Find where the given text appears and provide that cell's center as (X, Y) coordinate. 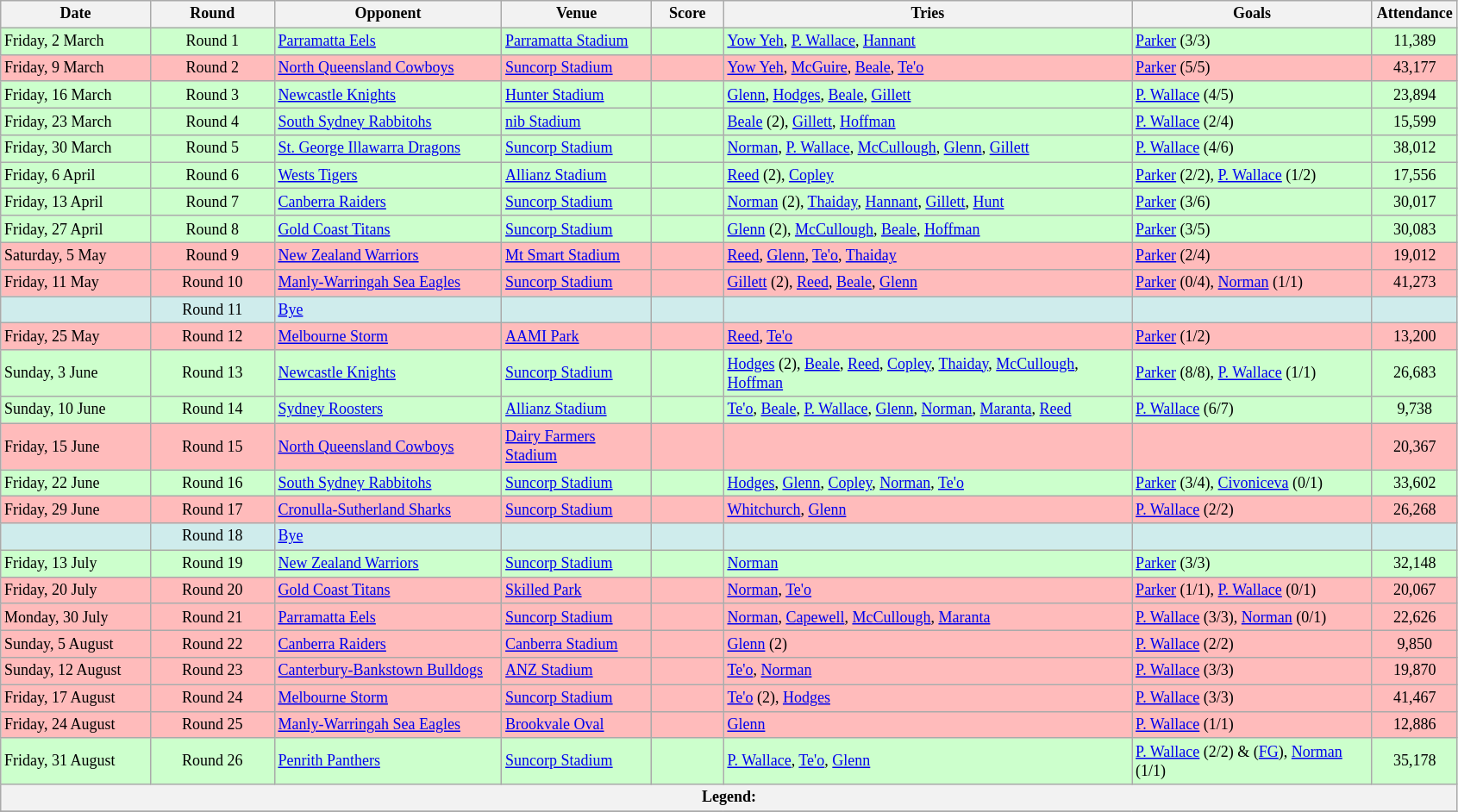
19,012 (1414, 255)
Glenn (2), McCullough, Beale, Hoffman (928, 229)
Round 18 (212, 536)
Round 25 (212, 724)
P. Wallace (6/7) (1252, 410)
Parker (5/5) (1252, 67)
Friday, 23 March (76, 121)
Penrith Panthers (388, 761)
Round 22 (212, 645)
Round 5 (212, 148)
43,177 (1414, 67)
Canberra Stadium (577, 645)
Round (212, 14)
Parker (8/8), P. Wallace (1/1) (1252, 373)
Monday, 30 July (76, 617)
Friday, 22 June (76, 483)
11,389 (1414, 41)
Friday, 20 July (76, 590)
20,067 (1414, 590)
Round 16 (212, 483)
Friday, 30 March (76, 148)
Friday, 11 May (76, 283)
13,200 (1414, 336)
Parker (1/1), P. Wallace (0/1) (1252, 590)
Friday, 15 June (76, 447)
Round 10 (212, 283)
Glenn (2) (928, 645)
Round 13 (212, 373)
9,850 (1414, 645)
41,467 (1414, 698)
Reed, Te'o (928, 336)
Hodges, Glenn, Copley, Norman, Te'o (928, 483)
Sunday, 12 August (76, 671)
Friday, 27 April (76, 229)
Round 1 (212, 41)
Round 9 (212, 255)
ANZ Stadium (577, 671)
Round 11 (212, 310)
Friday, 24 August (76, 724)
Opponent (388, 14)
Round 14 (212, 410)
Dairy Farmers Stadium (577, 447)
Goals (1252, 14)
Parker (0/4), Norman (1/1) (1252, 283)
Brookvale Oval (577, 724)
Parker (1/2) (1252, 336)
Saturday, 5 May (76, 255)
Wests Tigers (388, 176)
Round 23 (212, 671)
P. Wallace, Te'o, Glenn (928, 761)
Round 12 (212, 336)
Score (687, 14)
Round 19 (212, 564)
Parker (3/4), Civoniceva (0/1) (1252, 483)
Round 6 (212, 176)
Norman (928, 564)
Round 3 (212, 95)
Sunday, 5 August (76, 645)
Gillett (2), Reed, Beale, Glenn (928, 283)
Venue (577, 14)
Friday, 6 April (76, 176)
P. Wallace (4/5) (1252, 95)
Hodges (2), Beale, Reed, Copley, Thaiday, McCullough, Hoffman (928, 373)
Date (76, 14)
Friday, 2 March (76, 41)
Mt Smart Stadium (577, 255)
32,148 (1414, 564)
Canterbury-Bankstown Bulldogs (388, 671)
AAMI Park (577, 336)
Friday, 17 August (76, 698)
15,599 (1414, 121)
Norman, Te'o (928, 590)
Yow Yeh, McGuire, Beale, Te'o (928, 67)
Hunter Stadium (577, 95)
Round 20 (212, 590)
Friday, 31 August (76, 761)
Whitchurch, Glenn (928, 510)
Beale (2), Gillett, Hoffman (928, 121)
Friday, 9 March (76, 67)
12,886 (1414, 724)
Glenn, Hodges, Beale, Gillett (928, 95)
Parker (3/6) (1252, 202)
Cronulla-Sutherland Sharks (388, 510)
Glenn (928, 724)
Yow Yeh, P. Wallace, Hannant (928, 41)
Friday, 25 May (76, 336)
Round 4 (212, 121)
P. Wallace (1/1) (1252, 724)
Parker (2/4) (1252, 255)
St. George Illawarra Dragons (388, 148)
Norman (2), Thaiday, Hannant, Gillett, Hunt (928, 202)
Round 8 (212, 229)
Reed, Glenn, Te'o, Thaiday (928, 255)
Friday, 29 June (76, 510)
Round 7 (212, 202)
Te'o, Norman (928, 671)
Norman, Capewell, McCullough, Maranta (928, 617)
Te'o, Beale, P. Wallace, Glenn, Norman, Maranta, Reed (928, 410)
Skilled Park (577, 590)
23,894 (1414, 95)
Round 17 (212, 510)
26,683 (1414, 373)
26,268 (1414, 510)
P. Wallace (2/4) (1252, 121)
P. Wallace (3/3), Norman (0/1) (1252, 617)
Attendance (1414, 14)
Friday, 16 March (76, 95)
41,273 (1414, 283)
9,738 (1414, 410)
38,012 (1414, 148)
Sunday, 3 June (76, 373)
Parker (3/5) (1252, 229)
17,556 (1414, 176)
Parramatta Stadium (577, 41)
P. Wallace (4/6) (1252, 148)
Reed (2), Copley (928, 176)
35,178 (1414, 761)
Round 21 (212, 617)
P. Wallace (2/2) & (FG), Norman (1/1) (1252, 761)
Round 24 (212, 698)
Legend: (729, 798)
Round 2 (212, 67)
30,083 (1414, 229)
Round 15 (212, 447)
Sydney Roosters (388, 410)
Friday, 13 July (76, 564)
Round 26 (212, 761)
Norman, P. Wallace, McCullough, Glenn, Gillett (928, 148)
33,602 (1414, 483)
Tries (928, 14)
Te'o (2), Hodges (928, 698)
Parker (2/2), P. Wallace (1/2) (1252, 176)
nib Stadium (577, 121)
Sunday, 10 June (76, 410)
19,870 (1414, 671)
30,017 (1414, 202)
20,367 (1414, 447)
Friday, 13 April (76, 202)
22,626 (1414, 617)
